Capture the cell that displays the provided text and extract its (x, y) central coordinate. 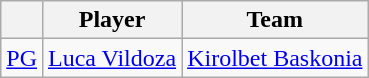
Kirolbet Baskonia (275, 58)
Player (112, 20)
Team (275, 20)
Luca Vildoza (112, 58)
PG (22, 58)
